Locate the cell with the specified text and output its [X, Y] center coordinate. 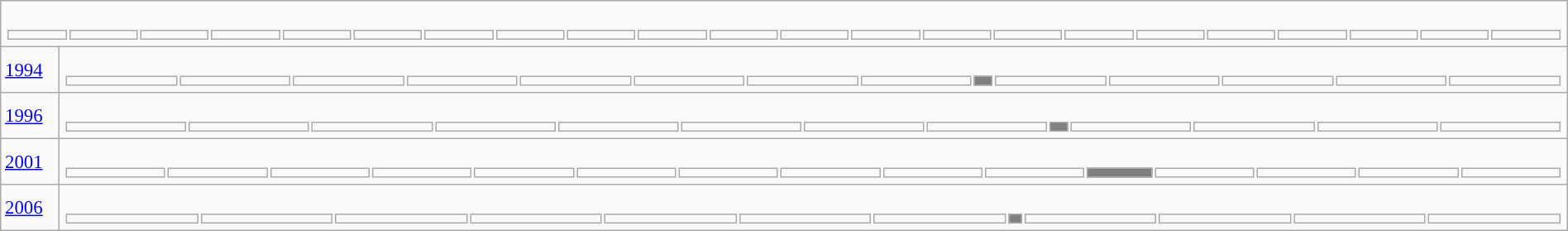
2006 [30, 208]
1994 [30, 70]
1996 [30, 115]
2001 [30, 161]
